Scan for the cell matching the given text and deliver its [X, Y] coordinate at center. 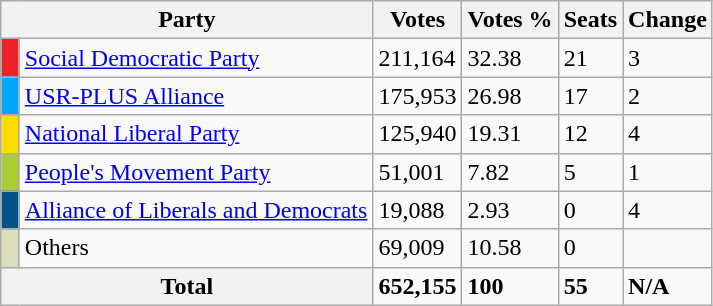
2 [668, 96]
175,953 [418, 96]
Alliance of Liberals and Democrats [196, 210]
26.98 [510, 96]
51,001 [418, 172]
10.58 [510, 248]
Social Democratic Party [196, 58]
55 [590, 286]
17 [590, 96]
3 [668, 58]
N/A [668, 286]
125,940 [418, 134]
1 [668, 172]
Total [187, 286]
12 [590, 134]
Party [187, 20]
Votes % [510, 20]
People's Movement Party [196, 172]
USR-PLUS Alliance [196, 96]
32.38 [510, 58]
19.31 [510, 134]
69,009 [418, 248]
Others [196, 248]
Votes [418, 20]
Seats [590, 20]
19,088 [418, 210]
7.82 [510, 172]
Change [668, 20]
652,155 [418, 286]
211,164 [418, 58]
National Liberal Party [196, 134]
21 [590, 58]
2.93 [510, 210]
5 [590, 172]
100 [510, 286]
